From the cell containing the given text, extract its center point as [X, Y] coordinate. 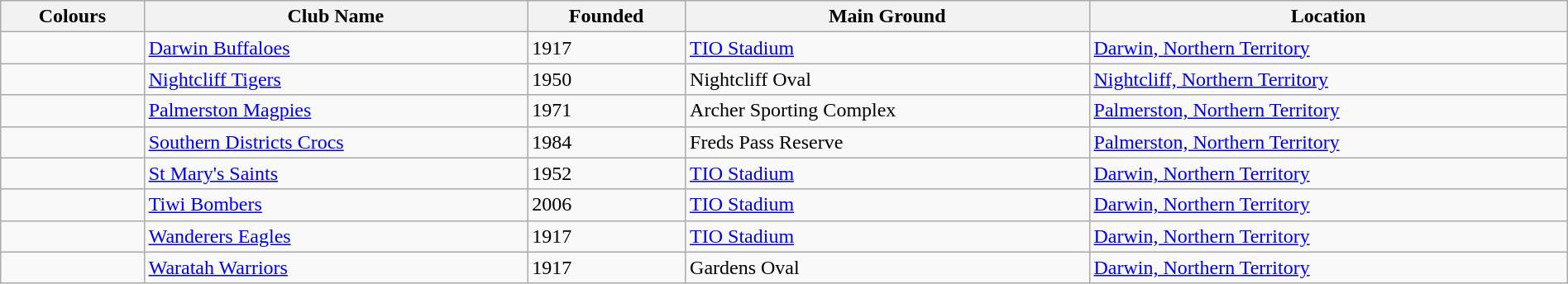
St Mary's Saints [336, 173]
Nightcliff Tigers [336, 79]
Nightcliff Oval [887, 79]
Colours [73, 17]
1971 [607, 111]
Club Name [336, 17]
Waratah Warriors [336, 267]
Darwin Buffaloes [336, 48]
Southern Districts Crocs [336, 142]
Wanderers Eagles [336, 236]
1950 [607, 79]
Location [1328, 17]
1984 [607, 142]
Gardens Oval [887, 267]
Tiwi Bombers [336, 205]
2006 [607, 205]
Palmerston Magpies [336, 111]
1952 [607, 173]
Main Ground [887, 17]
Freds Pass Reserve [887, 142]
Nightcliff, Northern Territory [1328, 79]
Archer Sporting Complex [887, 111]
Founded [607, 17]
